Provide the [x, y] coordinate of the cell's center where the given text is located.  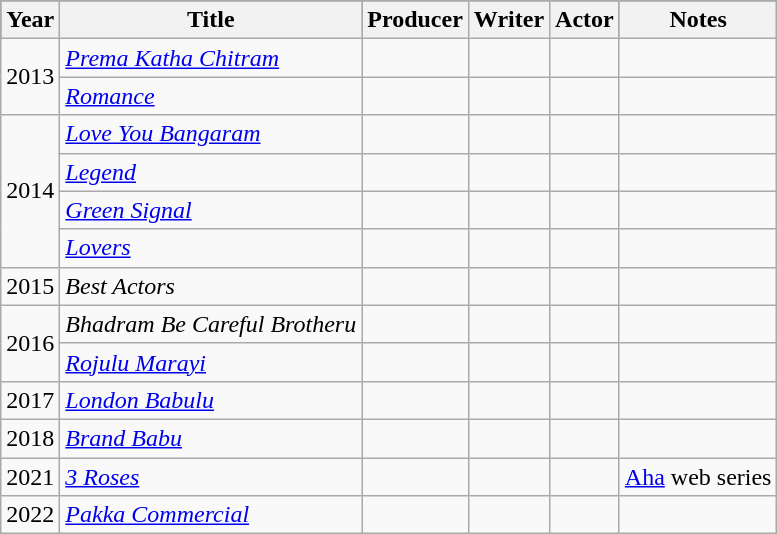
Rojulu Marayi [211, 362]
Actor [585, 20]
Romance [211, 96]
Love You Bangaram [211, 134]
Best Actors [211, 286]
2021 [30, 477]
Lovers [211, 248]
2014 [30, 191]
Legend [211, 172]
Green Signal [211, 210]
Notes [698, 20]
Bhadram Be Careful Brotheru [211, 324]
London Babulu [211, 400]
2022 [30, 515]
Year [30, 20]
3 Roses [211, 477]
2018 [30, 438]
2013 [30, 77]
Writer [508, 20]
Producer [416, 20]
2017 [30, 400]
Prema Katha Chitram [211, 58]
Title [211, 20]
2016 [30, 343]
Pakka Commercial [211, 515]
Aha web series [698, 477]
2015 [30, 286]
Brand Babu [211, 438]
